Output the (x, y) coordinate of the center of the cell containing the given text.  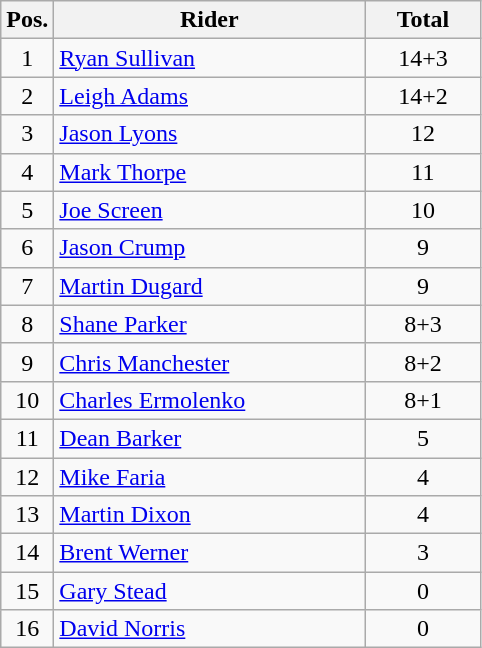
Martin Dixon (210, 515)
Ryan Sullivan (210, 58)
7 (28, 286)
Mark Thorpe (210, 172)
15 (28, 591)
13 (28, 515)
Pos. (28, 20)
Chris Manchester (210, 362)
Jason Crump (210, 248)
Rider (210, 20)
14+3 (423, 58)
Dean Barker (210, 438)
Jason Lyons (210, 134)
16 (28, 629)
Brent Werner (210, 553)
6 (28, 248)
Charles Ermolenko (210, 400)
Gary Stead (210, 591)
8+3 (423, 324)
Leigh Adams (210, 96)
Joe Screen (210, 210)
8+1 (423, 400)
14+2 (423, 96)
Martin Dugard (210, 286)
Mike Faria (210, 477)
14 (28, 553)
8+2 (423, 362)
Shane Parker (210, 324)
2 (28, 96)
1 (28, 58)
8 (28, 324)
David Norris (210, 629)
Total (423, 20)
